Detect which cell encompasses the target text, then output its [x, y] center coordinate. 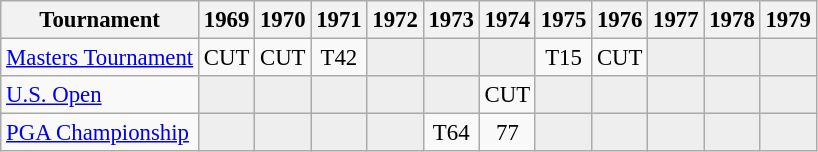
1974 [507, 20]
T42 [339, 58]
1978 [732, 20]
1969 [227, 20]
1972 [395, 20]
T15 [563, 58]
77 [507, 133]
1973 [451, 20]
1979 [788, 20]
1976 [620, 20]
1970 [283, 20]
1975 [563, 20]
U.S. Open [100, 95]
1977 [676, 20]
Masters Tournament [100, 58]
T64 [451, 133]
Tournament [100, 20]
PGA Championship [100, 133]
1971 [339, 20]
